Search for the cell housing the specified text and yield its [x, y] center coordinate. 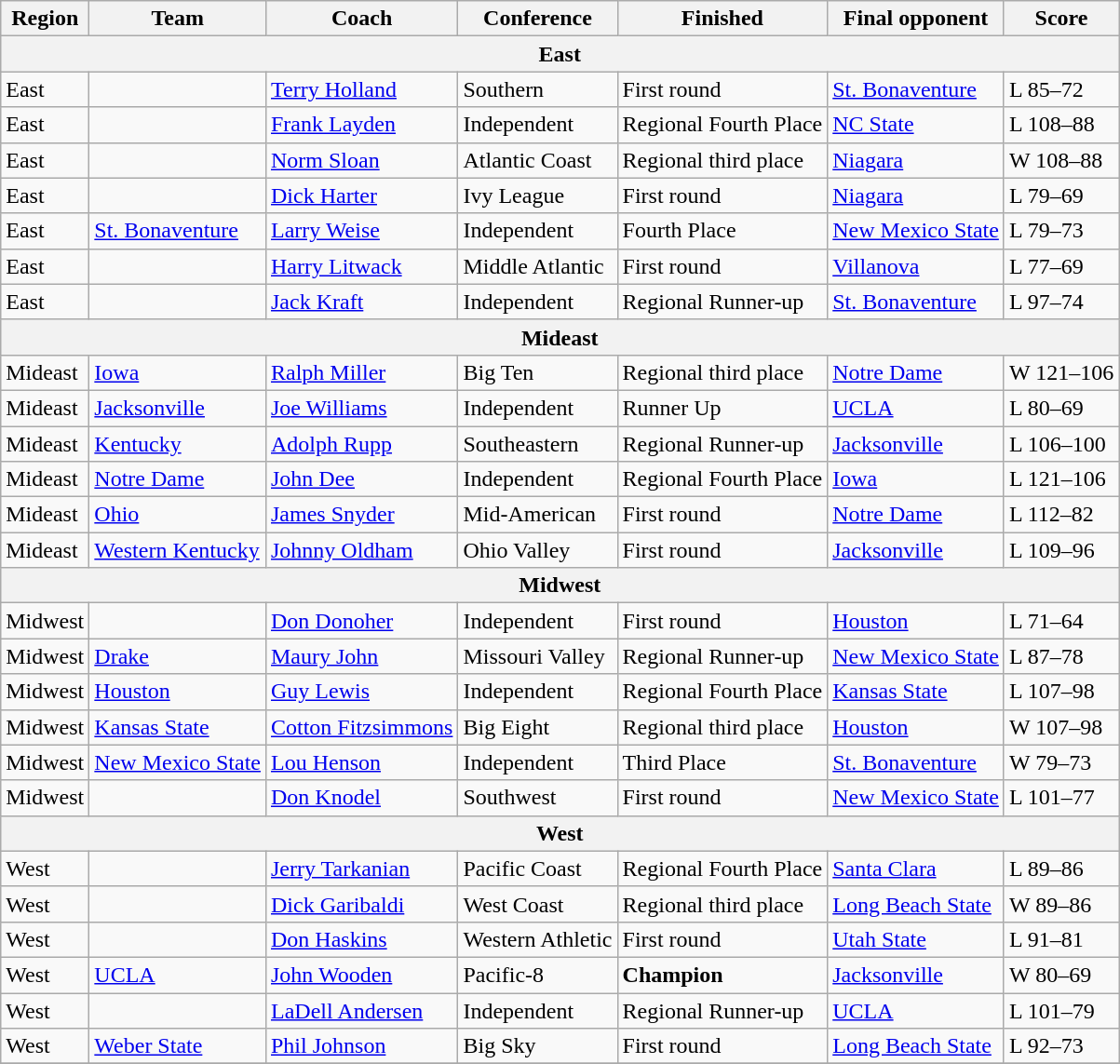
L 108–88 [1061, 125]
L 79–69 [1061, 195]
West Coast [538, 904]
John Wooden [361, 975]
Coach [361, 19]
Third Place [722, 762]
Southern [538, 89]
W 107–98 [1061, 727]
Drake [178, 656]
Ivy League [538, 195]
L 80–69 [1061, 408]
Santa Clara [916, 869]
W 80–69 [1061, 975]
Dick Harter [361, 195]
Missouri Valley [538, 656]
Ralph Miller [361, 372]
Don Donoher [361, 621]
Frank Layden [361, 125]
Jack Kraft [361, 302]
NC State [916, 125]
Jerry Tarkanian [361, 869]
Southwest [538, 798]
Final opponent [916, 19]
Johnny Oldham [361, 550]
L 109–96 [1061, 550]
L 101–79 [1061, 1010]
W 108–88 [1061, 160]
Don Haskins [361, 939]
W 79–73 [1061, 762]
L 121–106 [1061, 479]
Fourth Place [722, 231]
Guy Lewis [361, 692]
L 101–77 [1061, 798]
Maury John [361, 656]
L 112–82 [1061, 515]
Team [178, 19]
Kentucky [178, 444]
Lou Henson [361, 762]
Cotton Fitzsimmons [361, 727]
Score [1061, 19]
Pacific-8 [538, 975]
L 71–64 [1061, 621]
Villanova [916, 266]
Western Athletic [538, 939]
Finished [722, 19]
L 91–81 [1061, 939]
Western Kentucky [178, 550]
Don Knodel [361, 798]
L 89–86 [1061, 869]
Conference [538, 19]
Champion [722, 975]
Big Sky [538, 1046]
L 97–74 [1061, 302]
LaDell Andersen [361, 1010]
L 79–73 [1061, 231]
Pacific Coast [538, 869]
Adolph Rupp [361, 444]
Region [45, 19]
Ohio [178, 515]
Ohio Valley [538, 550]
Runner Up [722, 408]
Atlantic Coast [538, 160]
W 121–106 [1061, 372]
James Snyder [361, 515]
Utah State [916, 939]
Harry Litwack [361, 266]
John Dee [361, 479]
W 89–86 [1061, 904]
Phil Johnson [361, 1046]
L 77–69 [1061, 266]
Dick Garibaldi [361, 904]
L 106–100 [1061, 444]
L 107–98 [1061, 692]
L 92–73 [1061, 1046]
Weber State [178, 1046]
Terry Holland [361, 89]
L 87–78 [1061, 656]
Larry Weise [361, 231]
Middle Atlantic [538, 266]
Big Ten [538, 372]
Mid-American [538, 515]
Southeastern [538, 444]
L 85–72 [1061, 89]
Joe Williams [361, 408]
Norm Sloan [361, 160]
Big Eight [538, 727]
